From the cell containing the given text, extract its center point as [X, Y] coordinate. 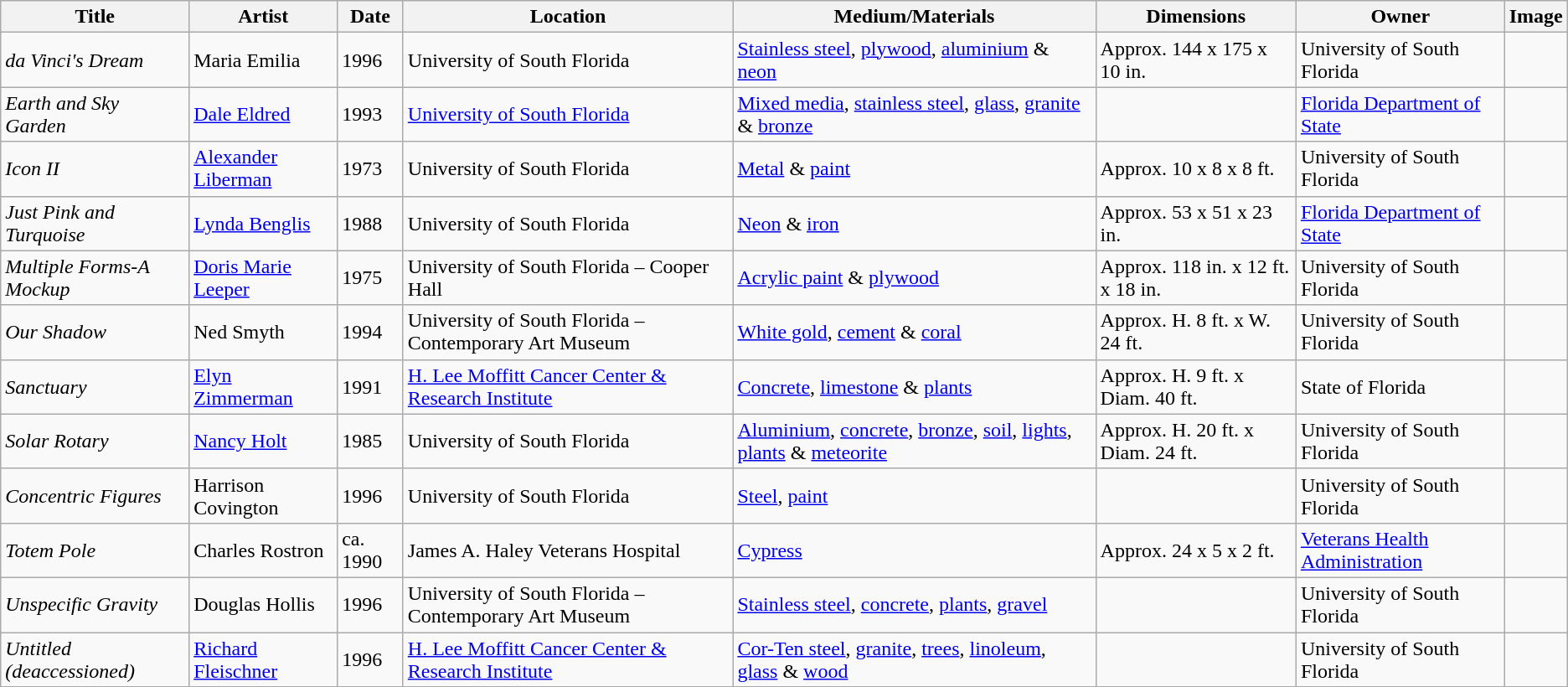
Totem Pole [95, 550]
Solar Rotary [95, 441]
Approx. 144 x 175 x 10 in. [1196, 60]
Unspecific Gravity [95, 605]
1973 [370, 169]
Approx. 53 x 51 x 23 in. [1196, 223]
Steel, paint [915, 496]
Harrison Covington [263, 496]
Title [95, 17]
Approx. H. 9 ft. x Diam. 40 ft. [1196, 387]
Doris Marie Leeper [263, 278]
1975 [370, 278]
Cor-Ten steel, granite, trees, linoleum, glass & wood [915, 659]
Approx. 118 in. x 12 ft. x 18 in. [1196, 278]
Douglas Hollis [263, 605]
Lynda Benglis [263, 223]
Concentric Figures [95, 496]
James A. Haley Veterans Hospital [568, 550]
Mixed media, stainless steel, glass, granite & bronze [915, 114]
Multiple Forms-A Mockup [95, 278]
Date [370, 17]
Approx. H. 20 ft. x Diam. 24 ft. [1196, 441]
Richard Fleischner [263, 659]
Neon & iron [915, 223]
Ned Smyth [263, 332]
1993 [370, 114]
Medium/Materials [915, 17]
University of South Florida – Cooper Hall [568, 278]
1994 [370, 332]
Elyn Zimmerman [263, 387]
Metal & paint [915, 169]
Concrete, limestone & plants [915, 387]
Artist [263, 17]
Location [568, 17]
Icon II [95, 169]
State of Florida [1400, 387]
1988 [370, 223]
Stainless steel, concrete, plants, gravel [915, 605]
da Vinci's Dream [95, 60]
Dale Eldred [263, 114]
Charles Rostron [263, 550]
Our Shadow [95, 332]
Owner [1400, 17]
Cypress [915, 550]
Earth and Sky Garden [95, 114]
Approx. 10 x 8 x 8 ft. [1196, 169]
Maria Emilia [263, 60]
White gold, cement & coral [915, 332]
Just Pink and Turquoise [95, 223]
Stainless steel, plywood, aluminium & neon [915, 60]
Nancy Holt [263, 441]
Alexander Liberman [263, 169]
Acrylic paint & plywood [915, 278]
Aluminium, concrete, bronze, soil, lights, plants & meteorite [915, 441]
Untitled (deaccessioned) [95, 659]
1985 [370, 441]
Sanctuary [95, 387]
ca. 1990 [370, 550]
Approx. 24 x 5 x 2 ft. [1196, 550]
Image [1536, 17]
Dimensions [1196, 17]
Approx. H. 8 ft. x W. 24 ft. [1196, 332]
Veterans Health Administration [1400, 550]
1991 [370, 387]
